For the text-containing cell, return its midpoint in [x, y] coordinate format. 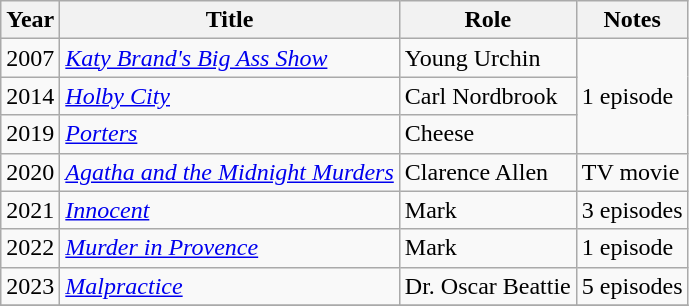
2021 [30, 210]
Year [30, 20]
Murder in Provence [230, 248]
Innocent [230, 210]
Agatha and the Midnight Murders [230, 172]
Cheese [488, 134]
2019 [30, 134]
Notes [632, 20]
2014 [30, 96]
Katy Brand's Big Ass Show [230, 58]
2020 [30, 172]
Malpractice [230, 286]
Holby City [230, 96]
Young Urchin [488, 58]
TV movie [632, 172]
Porters [230, 134]
2022 [30, 248]
Dr. Oscar Beattie [488, 286]
Clarence Allen [488, 172]
Role [488, 20]
5 episodes [632, 286]
Carl Nordbrook [488, 96]
Title [230, 20]
2007 [30, 58]
3 episodes [632, 210]
2023 [30, 286]
